Output the (X, Y) coordinate of the center of the cell containing the given text.  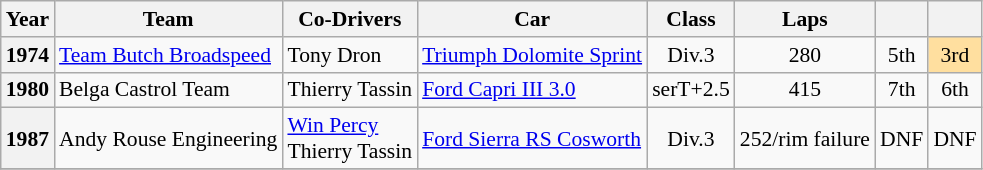
280 (805, 55)
Team Butch Broadspeed (168, 55)
3rd (954, 55)
7th (902, 90)
5th (902, 55)
1980 (28, 90)
252/rim failure (805, 138)
Belga Castrol Team (168, 90)
1987 (28, 138)
Ford Capri III 3.0 (532, 90)
Tony Dron (350, 55)
Team (168, 19)
Triumph Dolomite Sprint (532, 55)
Year (28, 19)
Co-Drivers (350, 19)
Class (691, 19)
Ford Sierra RS Cosworth (532, 138)
6th (954, 90)
1974 (28, 55)
Andy Rouse Engineering (168, 138)
Thierry Tassin (350, 90)
serT+2.5 (691, 90)
415 (805, 90)
Car (532, 19)
Laps (805, 19)
Win Percy Thierry Tassin (350, 138)
